Identify which cell holds the provided text, then report its (x, y) central coordinate. 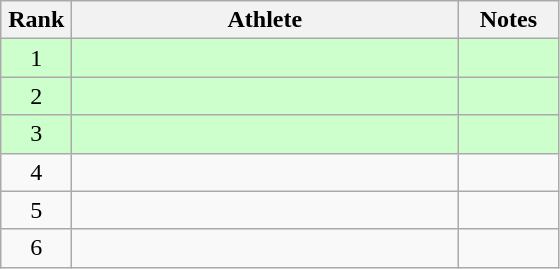
6 (36, 248)
4 (36, 172)
2 (36, 96)
Notes (508, 20)
1 (36, 58)
5 (36, 210)
Athlete (265, 20)
Rank (36, 20)
3 (36, 134)
